Identify which cell holds the provided text, then report its [X, Y] central coordinate. 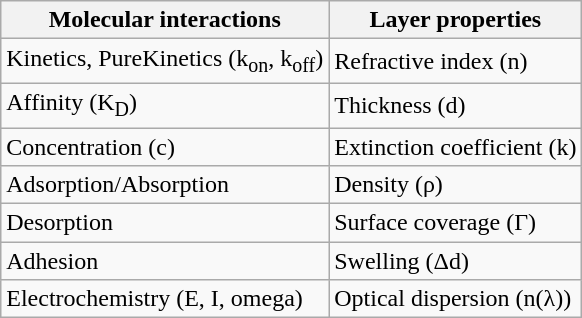
Surface coverage (Γ) [456, 223]
Electrochemistry (E, I, omega) [165, 299]
Extinction coefficient (k) [456, 147]
Layer properties [456, 20]
Kinetics, PureKinetics (kon, koff) [165, 61]
Adsorption/Absorption [165, 185]
Molecular interactions [165, 20]
Adhesion [165, 261]
Refractive index (n) [456, 61]
Density (ρ) [456, 185]
Affinity (KD) [165, 105]
Thickness (d) [456, 105]
Optical dispersion (n(λ)) [456, 299]
Desorption [165, 223]
Swelling (Δd) [456, 261]
Concentration (c) [165, 147]
